Pinpoint the cell where the given text exists, returning its [x, y] midpoint coordinate. 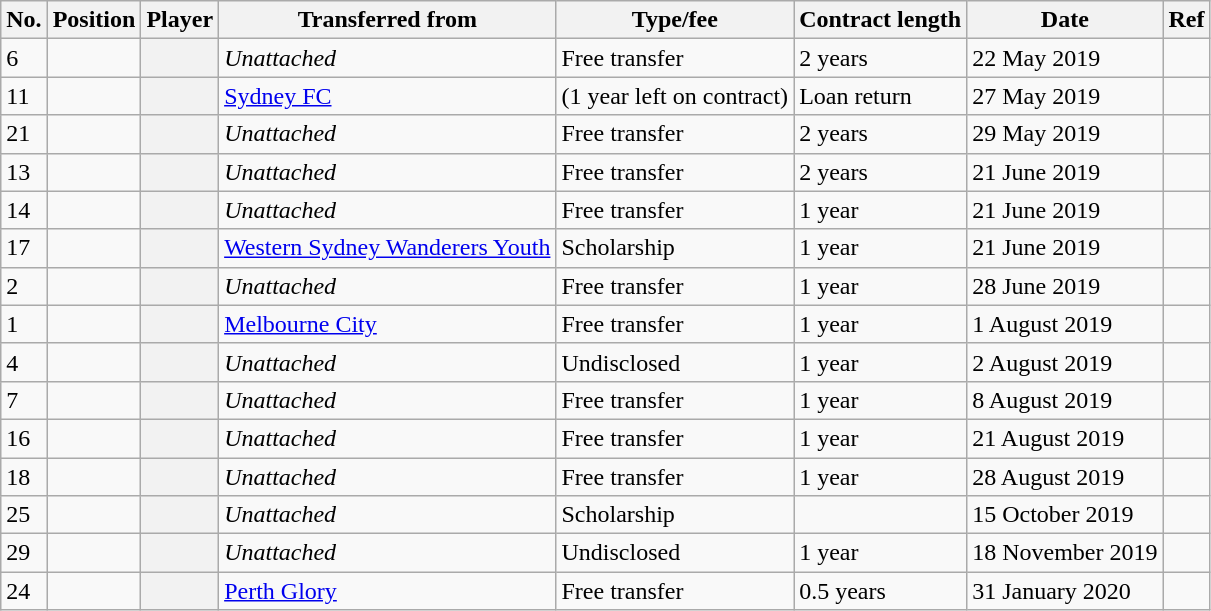
28 June 2019 [1065, 286]
0.5 years [880, 591]
28 August 2019 [1065, 477]
Perth Glory [388, 591]
Contract length [880, 20]
29 May 2019 [1065, 134]
22 May 2019 [1065, 58]
11 [24, 96]
7 [24, 400]
Player [180, 20]
31 January 2020 [1065, 591]
21 August 2019 [1065, 438]
Position [94, 20]
No. [24, 20]
1 [24, 324]
17 [24, 248]
8 August 2019 [1065, 400]
Transferred from [388, 20]
21 [24, 134]
4 [24, 362]
Western Sydney Wanderers Youth [388, 248]
13 [24, 172]
2 August 2019 [1065, 362]
Sydney FC [388, 96]
Loan return [880, 96]
Type/fee [675, 20]
29 [24, 553]
Ref [1186, 20]
25 [24, 515]
Melbourne City [388, 324]
1 August 2019 [1065, 324]
16 [24, 438]
18 November 2019 [1065, 553]
14 [24, 210]
15 October 2019 [1065, 515]
Date [1065, 20]
18 [24, 477]
6 [24, 58]
27 May 2019 [1065, 96]
2 [24, 286]
(1 year left on contract) [675, 96]
24 [24, 591]
